Return the [x, y] coordinate for the center point of the cell that contains the specified text.  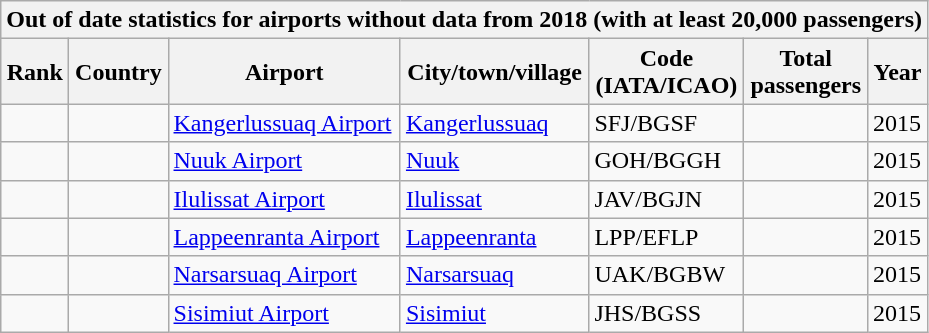
JHS/BGSS [666, 313]
Country [118, 72]
Sisimiut [494, 313]
GOH/BGGH [666, 161]
Nuuk Airport [284, 161]
Out of date statistics for airports without data from 2018 (with at least 20,000 passengers) [464, 20]
Kangerlussuaq [494, 123]
UAK/BGBW [666, 275]
Nuuk [494, 161]
Kangerlussuaq Airport [284, 123]
Totalpassengers [806, 72]
Lappeenranta [494, 237]
Narsarsuaq Airport [284, 275]
Code(IATA/ICAO) [666, 72]
Ilulissat [494, 199]
Ilulissat Airport [284, 199]
Year [897, 72]
Rank [35, 72]
LPP/EFLP [666, 237]
City/town/village [494, 72]
Narsarsuaq [494, 275]
JAV/BGJN [666, 199]
Sisimiut Airport [284, 313]
Lappeenranta Airport [284, 237]
SFJ/BGSF [666, 123]
Airport [284, 72]
